For the text-containing cell, return its midpoint in [x, y] coordinate format. 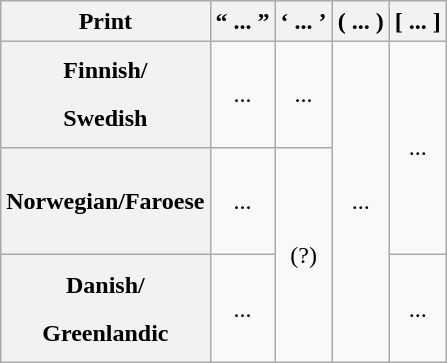
(?) [304, 255]
Danish/Greenlandic [106, 308]
[ ... ] [418, 21]
Print [106, 21]
‘ ... ’ [304, 21]
“ ... ” [242, 21]
Finnish/Swedish [106, 94]
Norwegian/Faroese [106, 202]
( ... ) [360, 21]
